Output the [x, y] coordinate of the center of the cell containing the given text.  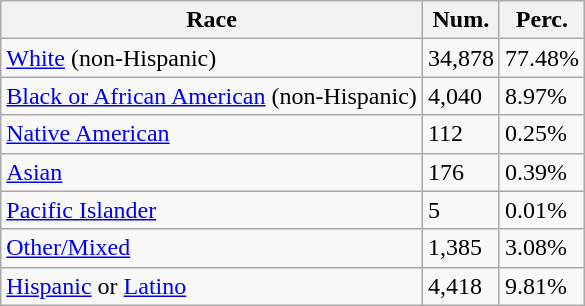
Other/Mixed [212, 248]
Perc. [542, 20]
Asian [212, 172]
9.81% [542, 286]
1,385 [460, 248]
112 [460, 134]
Hispanic or Latino [212, 286]
Black or African American (non-Hispanic) [212, 96]
Native American [212, 134]
8.97% [542, 96]
0.01% [542, 210]
0.39% [542, 172]
5 [460, 210]
3.08% [542, 248]
Pacific Islander [212, 210]
4,040 [460, 96]
176 [460, 172]
Race [212, 20]
4,418 [460, 286]
0.25% [542, 134]
77.48% [542, 58]
34,878 [460, 58]
Num. [460, 20]
White (non-Hispanic) [212, 58]
